From the cell containing the given text, extract its center point as [x, y] coordinate. 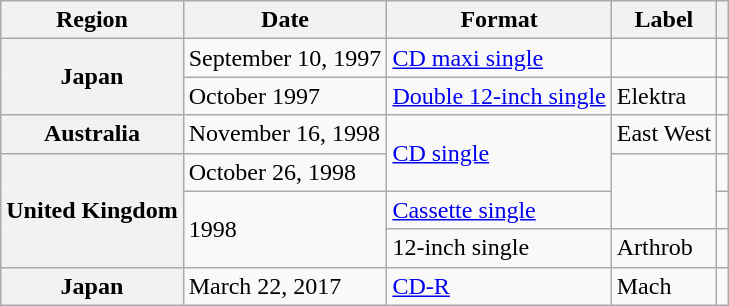
Australia [92, 134]
East West [664, 134]
Elektra [664, 96]
October 26, 1998 [285, 172]
United Kingdom [92, 210]
Arthrob [664, 248]
Label [664, 20]
Date [285, 20]
12-inch single [499, 248]
Region [92, 20]
1998 [285, 229]
Format [499, 20]
CD single [499, 153]
CD-R [499, 286]
CD maxi single [499, 58]
Mach [664, 286]
March 22, 2017 [285, 286]
Cassette single [499, 210]
October 1997 [285, 96]
November 16, 1998 [285, 134]
Double 12-inch single [499, 96]
September 10, 1997 [285, 58]
